Identify which cell holds the provided text, then report its (x, y) central coordinate. 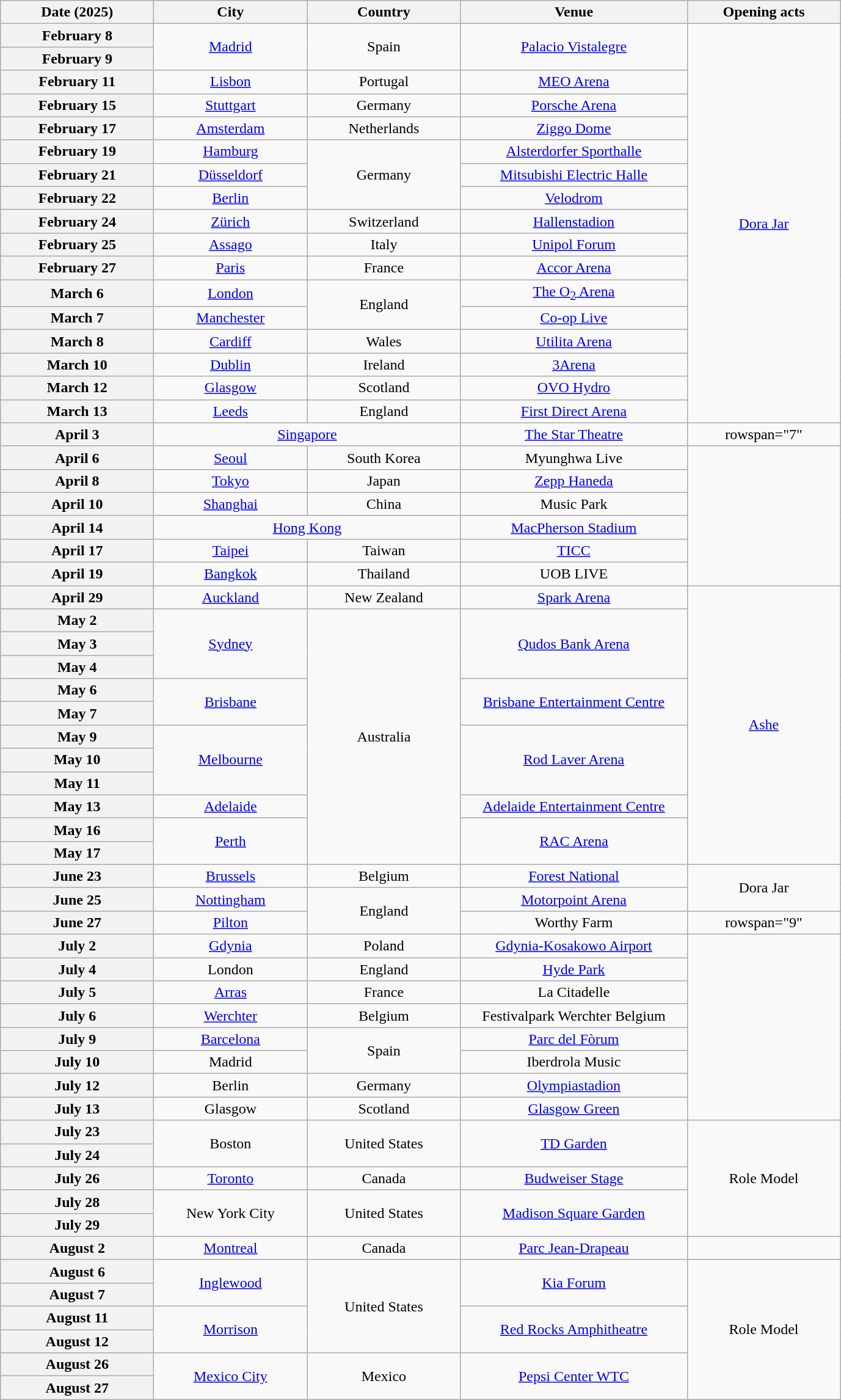
July 29 (77, 1225)
July 26 (77, 1178)
February 21 (77, 175)
February 9 (77, 59)
Accor Arena (574, 268)
May 16 (77, 829)
Italy (384, 244)
May 4 (77, 667)
Qudos Bank Arena (574, 644)
Sydney (231, 644)
Country (384, 12)
Assago (231, 244)
Amsterdam (231, 128)
MEO Arena (574, 82)
February 17 (77, 128)
July 23 (77, 1132)
April 19 (77, 574)
July 5 (77, 993)
City (231, 12)
July 12 (77, 1085)
Brisbane (231, 702)
Nottingham (231, 899)
July 9 (77, 1039)
August 11 (77, 1318)
Morrison (231, 1330)
Netherlands (384, 128)
Venue (574, 12)
Paris (231, 268)
China (384, 504)
Mitsubishi Electric Halle (574, 175)
New Zealand (384, 597)
Adelaide (231, 806)
April 14 (77, 527)
Utilita Arena (574, 341)
Australia (384, 737)
July 6 (77, 1016)
Festivalpark Werchter Belgium (574, 1016)
May 9 (77, 737)
New York City (231, 1213)
Montreal (231, 1248)
February 11 (77, 82)
May 6 (77, 690)
May 13 (77, 806)
Thailand (384, 574)
Brussels (231, 876)
Stuttgart (231, 105)
April 8 (77, 481)
February 24 (77, 221)
Leeds (231, 411)
Mexico (384, 1376)
July 28 (77, 1201)
August 26 (77, 1365)
July 4 (77, 969)
Ziggo Dome (574, 128)
March 8 (77, 341)
Hamburg (231, 151)
Date (2025) (77, 12)
May 17 (77, 853)
Mexico City (231, 1376)
July 10 (77, 1062)
April 29 (77, 597)
Gdynia (231, 946)
Toronto (231, 1178)
Perth (231, 841)
Singapore (307, 434)
April 6 (77, 458)
rowspan="7" (763, 434)
Velodrom (574, 198)
March 12 (77, 388)
July 24 (77, 1155)
July 2 (77, 946)
Zürich (231, 221)
UOB LIVE (574, 574)
First Direct Arena (574, 411)
February 25 (77, 244)
Boston (231, 1143)
Forest National (574, 876)
August 12 (77, 1341)
Pilton (231, 922)
Switzerland (384, 221)
Unipol Forum (574, 244)
rowspan="9" (763, 922)
May 7 (77, 713)
Gdynia-Kosakowo Airport (574, 946)
June 27 (77, 922)
Melbourne (231, 760)
Palacio Vistalegre (574, 47)
Arras (231, 993)
MacPherson Stadium (574, 527)
Porsche Arena (574, 105)
February 8 (77, 35)
3Arena (574, 365)
February 15 (77, 105)
August 6 (77, 1271)
South Korea (384, 458)
Inglewood (231, 1283)
Poland (384, 946)
Pepsi Center WTC (574, 1376)
Alsterdorfer Sporthalle (574, 151)
Hong Kong (307, 527)
Barcelona (231, 1039)
Brisbane Entertainment Centre (574, 702)
Spark Arena (574, 597)
Taipei (231, 550)
April 3 (77, 434)
Bangkok (231, 574)
Portugal (384, 82)
Wales (384, 341)
Co-op Live (574, 318)
Budweiser Stage (574, 1178)
Dublin (231, 365)
Ireland (384, 365)
February 19 (77, 151)
March 13 (77, 411)
May 2 (77, 621)
OVO Hydro (574, 388)
May 11 (77, 783)
Cardiff (231, 341)
Ashe (763, 726)
March 10 (77, 365)
Hyde Park (574, 969)
Japan (384, 481)
Seoul (231, 458)
Myunghwa Live (574, 458)
Opening acts (763, 12)
La Citadelle (574, 993)
The Star Theatre (574, 434)
Rod Laver Arena (574, 760)
February 27 (77, 268)
Kia Forum (574, 1283)
Auckland (231, 597)
March 7 (77, 318)
RAC Arena (574, 841)
August 27 (77, 1388)
February 22 (77, 198)
Shanghai (231, 504)
August 7 (77, 1294)
Parc del Fòrum (574, 1039)
May 10 (77, 760)
Düsseldorf (231, 175)
Tokyo (231, 481)
Glasgow Green (574, 1109)
June 23 (77, 876)
Madison Square Garden (574, 1213)
Manchester (231, 318)
Zepp Haneda (574, 481)
The O2 Arena (574, 293)
Motorpoint Arena (574, 899)
Hallenstadion (574, 221)
Worthy Farm (574, 922)
April 10 (77, 504)
Olympiastadion (574, 1085)
Lisbon (231, 82)
TICC (574, 550)
Iberdrola Music (574, 1062)
March 6 (77, 293)
May 3 (77, 644)
June 25 (77, 899)
Adelaide Entertainment Centre (574, 806)
April 17 (77, 550)
August 2 (77, 1248)
Taiwan (384, 550)
Parc Jean-Drapeau (574, 1248)
Red Rocks Amphitheatre (574, 1330)
Werchter (231, 1016)
Music Park (574, 504)
TD Garden (574, 1143)
July 13 (77, 1109)
